Locate the cell with the specified text and output its [x, y] center coordinate. 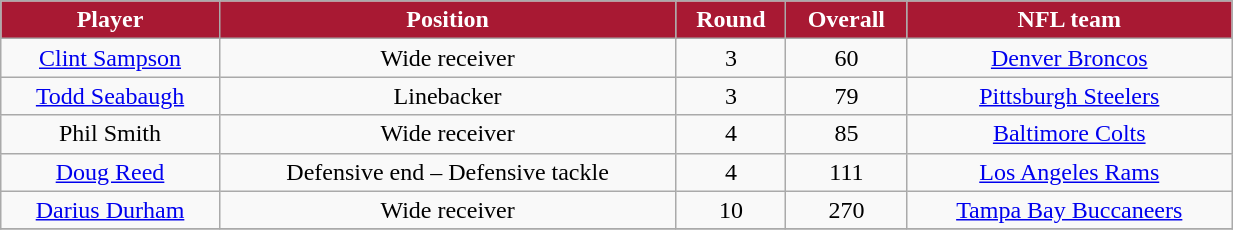
Darius Durham [110, 210]
111 [846, 172]
Pittsburgh Steelers [1070, 96]
Round [731, 20]
85 [846, 134]
Player [110, 20]
Baltimore Colts [1070, 134]
Linebacker [448, 96]
Tampa Bay Buccaneers [1070, 210]
60 [846, 58]
Overall [846, 20]
270 [846, 210]
Defensive end – Defensive tackle [448, 172]
10 [731, 210]
Denver Broncos [1070, 58]
Phil Smith [110, 134]
79 [846, 96]
Position [448, 20]
Clint Sampson [110, 58]
Los Angeles Rams [1070, 172]
Todd Seabaugh [110, 96]
Doug Reed [110, 172]
NFL team [1070, 20]
